Scan for the cell matching the given text and deliver its [X, Y] coordinate at center. 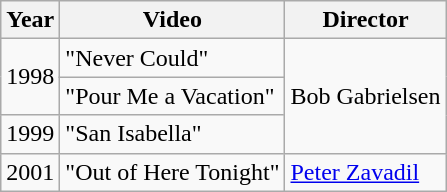
2001 [30, 172]
Peter Zavadil [366, 172]
Video [172, 20]
"San Isabella" [172, 134]
Year [30, 20]
Bob Gabrielsen [366, 96]
"Pour Me a Vacation" [172, 96]
1998 [30, 77]
Director [366, 20]
"Never Could" [172, 58]
1999 [30, 134]
"Out of Here Tonight" [172, 172]
